Detect which cell encompasses the target text, then output its (x, y) center coordinate. 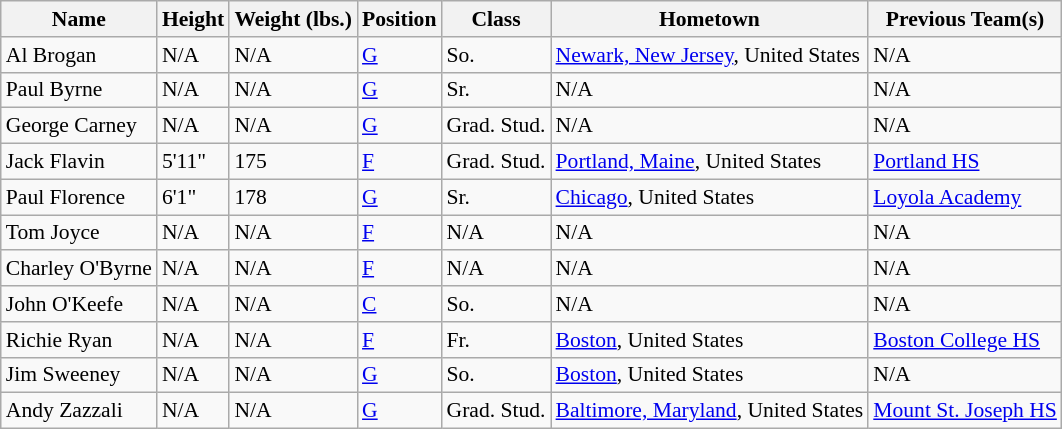
Chicago, United States (710, 197)
Mount St. Joseph HS (965, 411)
Jim Sweeney (79, 375)
Boston College HS (965, 340)
Portland HS (965, 162)
175 (293, 162)
C (399, 304)
Loyola Academy (965, 197)
Class (496, 19)
Paul Florence (79, 197)
Tom Joyce (79, 233)
George Carney (79, 126)
Richie Ryan (79, 340)
Hometown (710, 19)
Baltimore, Maryland, United States (710, 411)
Al Brogan (79, 55)
Andy Zazzali (79, 411)
Name (79, 19)
Jack Flavin (79, 162)
Charley O'Byrne (79, 269)
Position (399, 19)
Previous Team(s) (965, 19)
Weight (lbs.) (293, 19)
Fr. (496, 340)
Newark, New Jersey, United States (710, 55)
Portland, Maine, United States (710, 162)
Paul Byrne (79, 90)
John O'Keefe (79, 304)
Height (193, 19)
6'1" (193, 197)
5'11" (193, 162)
178 (293, 197)
